Detect which cell encompasses the target text, then output its (x, y) center coordinate. 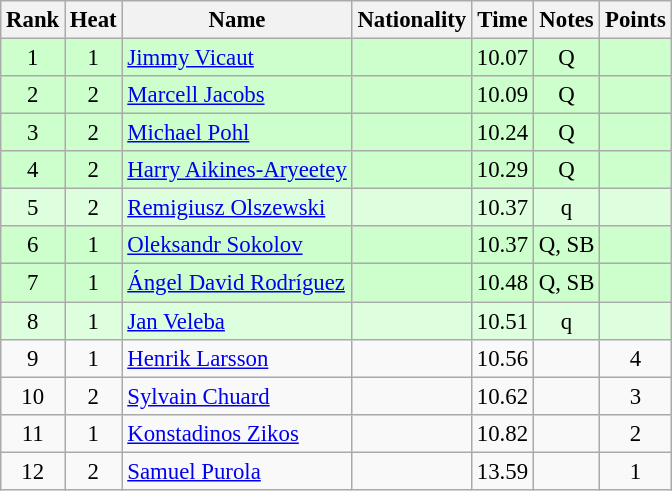
Jimmy Vicaut (237, 58)
10 (33, 396)
13.59 (503, 471)
10.48 (503, 283)
Oleksandr Sokolov (237, 245)
11 (33, 433)
Notes (566, 20)
Name (237, 20)
10.51 (503, 321)
10.09 (503, 95)
10.82 (503, 433)
9 (33, 358)
Michael Pohl (237, 133)
12 (33, 471)
Sylvain Chuard (237, 396)
10.24 (503, 133)
Time (503, 20)
Nationality (412, 20)
Remigiusz Olszewski (237, 208)
Jan Veleba (237, 321)
Ángel David Rodríguez (237, 283)
5 (33, 208)
Heat (94, 20)
Points (636, 20)
7 (33, 283)
Konstadinos Zikos (237, 433)
Harry Aikines-Aryeetey (237, 170)
Rank (33, 20)
10.62 (503, 396)
Samuel Purola (237, 471)
6 (33, 245)
Henrik Larsson (237, 358)
10.07 (503, 58)
8 (33, 321)
Marcell Jacobs (237, 95)
10.29 (503, 170)
10.56 (503, 358)
